Find where the given text appears and provide that cell's center as (x, y) coordinate. 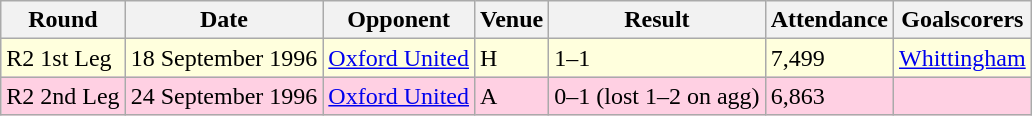
1–1 (657, 58)
Date (224, 20)
Attendance (829, 20)
R2 1st Leg (63, 58)
Venue (512, 20)
H (512, 58)
0–1 (lost 1–2 on agg) (657, 96)
18 September 1996 (224, 58)
Whittingham (963, 58)
Goalscorers (963, 20)
6,863 (829, 96)
R2 2nd Leg (63, 96)
Round (63, 20)
Opponent (399, 20)
A (512, 96)
24 September 1996 (224, 96)
Result (657, 20)
7,499 (829, 58)
